Pinpoint the cell where the given text exists, returning its [X, Y] midpoint coordinate. 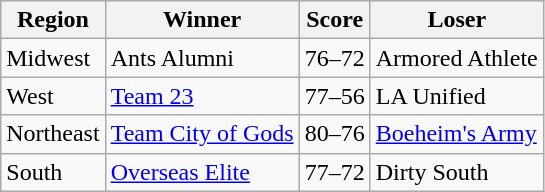
Team 23 [202, 96]
Winner [202, 20]
80–76 [334, 134]
Armored Athlete [456, 58]
LA Unified [456, 96]
Ants Alumni [202, 58]
76–72 [334, 58]
Boeheim's Army [456, 134]
77–72 [334, 172]
77–56 [334, 96]
Northeast [53, 134]
South [53, 172]
West [53, 96]
Score [334, 20]
Loser [456, 20]
Overseas Elite [202, 172]
Team City of Gods [202, 134]
Dirty South [456, 172]
Region [53, 20]
Midwest [53, 58]
